Return [x, y] of the center of cell containing provided text 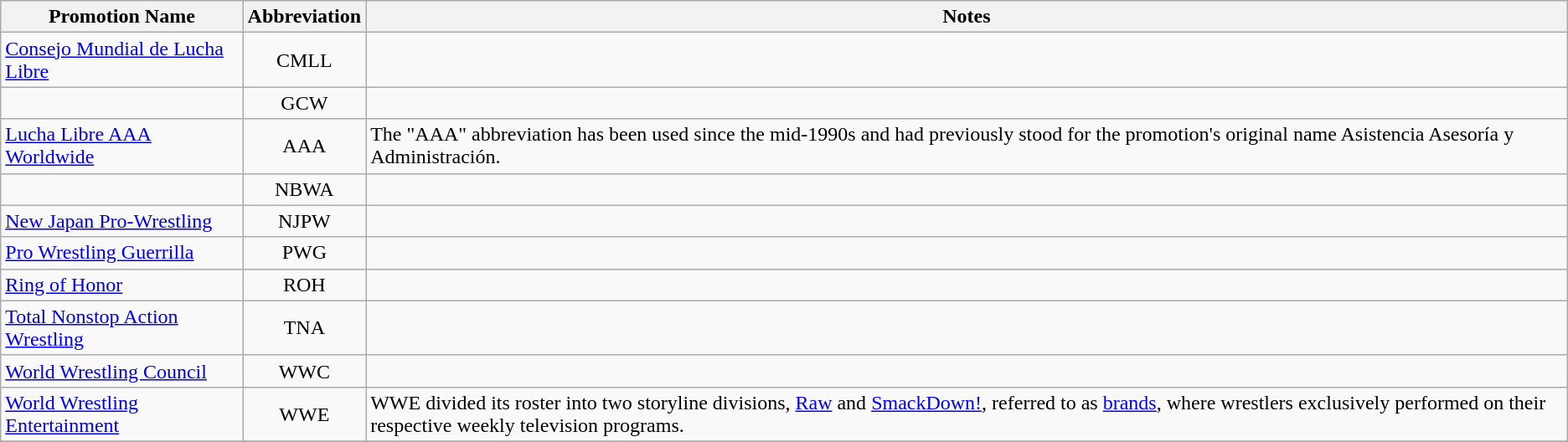
World Wrestling Entertainment [122, 414]
NJPW [305, 221]
World Wrestling Council [122, 371]
NBWA [305, 189]
Pro Wrestling Guerrilla [122, 253]
GCW [305, 103]
TNA [305, 328]
New Japan Pro-Wrestling [122, 221]
Ring of Honor [122, 285]
WWC [305, 371]
CMLL [305, 60]
Total Nonstop Action Wrestling [122, 328]
Consejo Mundial de Lucha Libre [122, 60]
Lucha Libre AAA Worldwide [122, 146]
WWE [305, 414]
Notes [967, 17]
AAA [305, 146]
Abbreviation [305, 17]
PWG [305, 253]
Promotion Name [122, 17]
ROH [305, 285]
